Extract the [x, y] coordinate from the center of the cell holding the provided text.  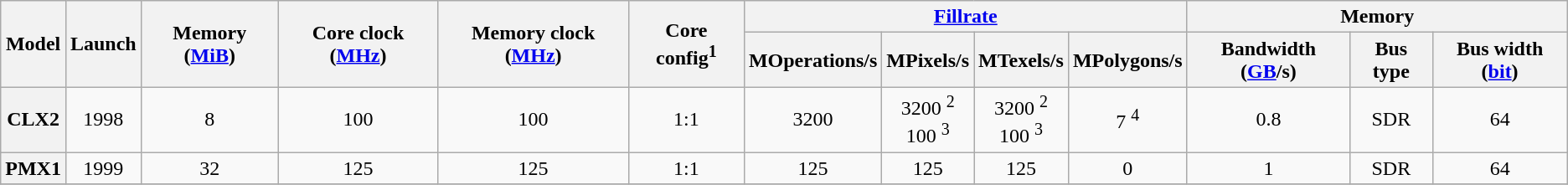
Bus type [1391, 60]
Model [34, 44]
CLX2 [34, 120]
1 [1268, 168]
8 [209, 120]
0.8 [1268, 120]
Memory [1377, 17]
Core config1 [686, 44]
PMX1 [34, 168]
MPixels/s [928, 60]
7 4 [1127, 120]
Bandwidth (GB/s) [1268, 60]
Fillrate [965, 17]
3200 [812, 120]
MOperations/s [812, 60]
Memory clock (MHz) [534, 44]
1998 [103, 120]
32 [209, 168]
Bus width (bit) [1499, 60]
MTexels/s [1022, 60]
MPolygons/s [1127, 60]
0 [1127, 168]
1999 [103, 168]
Launch [103, 44]
Memory (MiB) [209, 44]
Core clock (MHz) [358, 44]
